Output the (X, Y) coordinate of the center of the cell containing the given text.  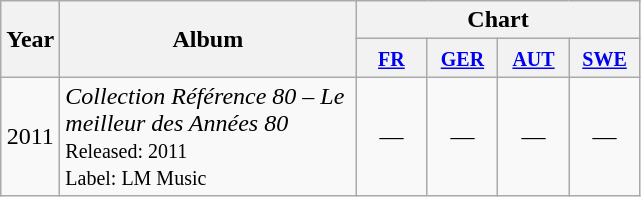
FR (392, 58)
Chart (498, 20)
2011 (30, 136)
Collection Référence 80 – Le meilleur des Années 80 Released: 2011 Label: LM Music (208, 136)
SWE (604, 58)
Year (30, 39)
Album (208, 39)
AUT (534, 58)
GER (462, 58)
